Determine the [X, Y] coordinate at the center of the cell enclosing the given text.  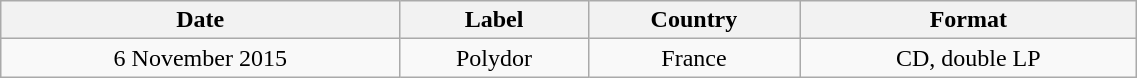
Country [694, 20]
Label [494, 20]
6 November 2015 [200, 58]
CD, double LP [968, 58]
France [694, 58]
Date [200, 20]
Polydor [494, 58]
Format [968, 20]
